From the cell containing the given text, extract its center point as (X, Y) coordinate. 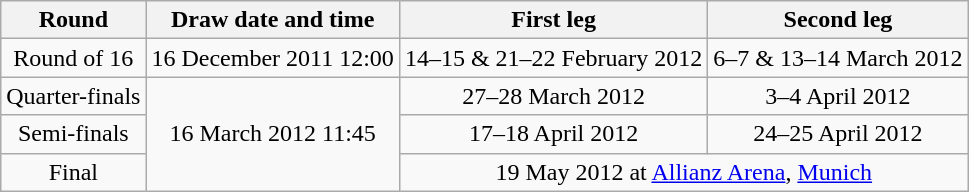
16 March 2012 11:45 (272, 134)
Quarter-finals (74, 96)
3–4 April 2012 (838, 96)
19 May 2012 at Allianz Arena, Munich (684, 172)
Draw date and time (272, 20)
Round of 16 (74, 58)
16 December 2011 12:00 (272, 58)
First leg (553, 20)
Final (74, 172)
Round (74, 20)
Second leg (838, 20)
27–28 March 2012 (553, 96)
17–18 April 2012 (553, 134)
Semi-finals (74, 134)
14–15 & 21–22 February 2012 (553, 58)
24–25 April 2012 (838, 134)
6–7 & 13–14 March 2012 (838, 58)
